Locate the cell with the specified text and output its (x, y) center coordinate. 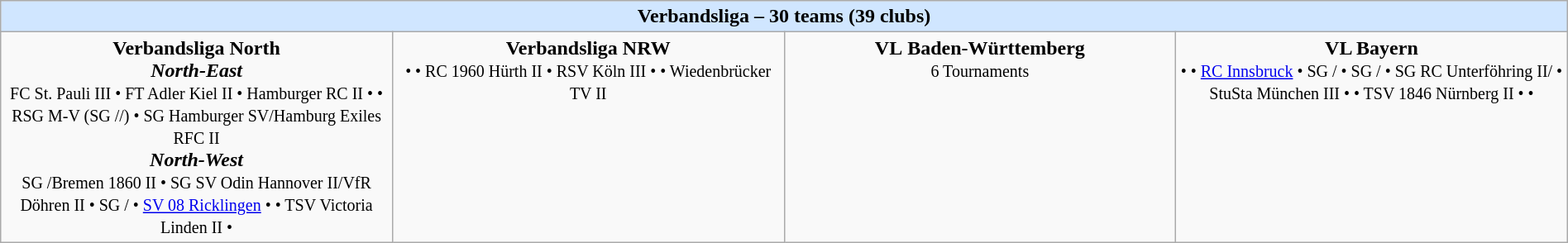
Verbandsliga NRW • • RC 1960 Hürth II • RSV Köln III • • Wiedenbrücker TV II (588, 137)
Verbandsliga – 30 teams (39 clubs) (784, 17)
VL Bayern • • RC Innsbruck • SG / • SG / • SG RC Unterföhring II/ • StuSta München III • • TSV 1846 Nürnberg II • • (1372, 137)
VL Baden-Württemberg6 Tournaments (980, 137)
